For the text-containing cell, return its midpoint in [X, Y] coordinate format. 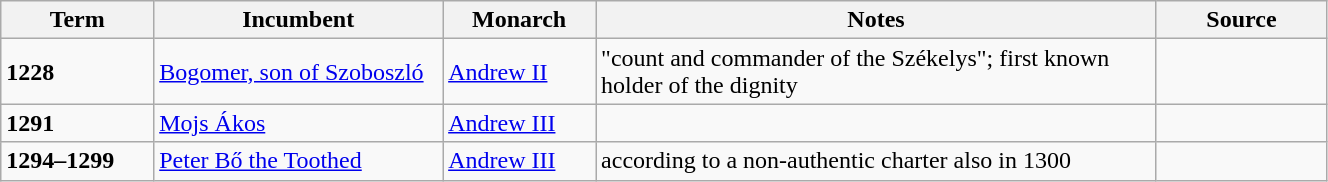
Incumbent [298, 20]
Bogomer, son of Szoboszló [298, 72]
"count and commander of the Székelys"; first known holder of the dignity [876, 72]
Source [1241, 20]
1228 [78, 72]
Peter Bő the Toothed [298, 161]
Andrew II [520, 72]
Notes [876, 20]
1294–1299 [78, 161]
Term [78, 20]
1291 [78, 123]
according to a non-authentic charter also in 1300 [876, 161]
Monarch [520, 20]
Mojs Ákos [298, 123]
